Search for the cell housing the specified text and yield its [x, y] center coordinate. 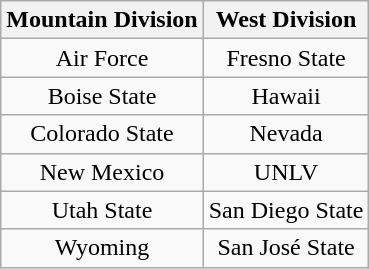
Fresno State [286, 58]
Mountain Division [102, 20]
Colorado State [102, 134]
San Diego State [286, 210]
Utah State [102, 210]
Nevada [286, 134]
Hawaii [286, 96]
New Mexico [102, 172]
UNLV [286, 172]
Air Force [102, 58]
West Division [286, 20]
San José State [286, 248]
Wyoming [102, 248]
Boise State [102, 96]
